From the cell containing the given text, extract its center point as (x, y) coordinate. 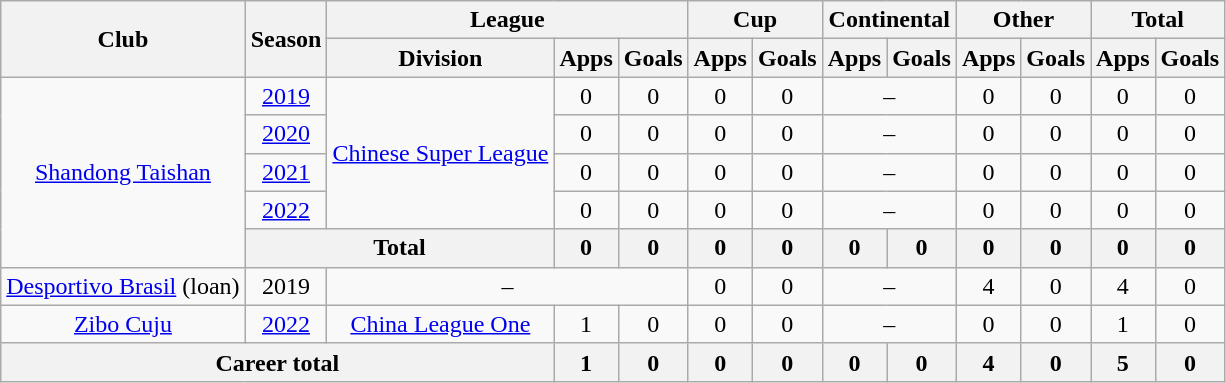
Chinese Super League (440, 153)
Career total (278, 362)
Division (440, 58)
Cup (755, 20)
2020 (286, 134)
Other (1023, 20)
5 (1123, 362)
2021 (286, 172)
Desportivo Brasil (loan) (123, 286)
League (508, 20)
China League One (440, 324)
Continental (889, 20)
Season (286, 39)
Shandong Taishan (123, 172)
Club (123, 39)
Zibo Cuju (123, 324)
